Detect which cell encompasses the target text, then output its [x, y] center coordinate. 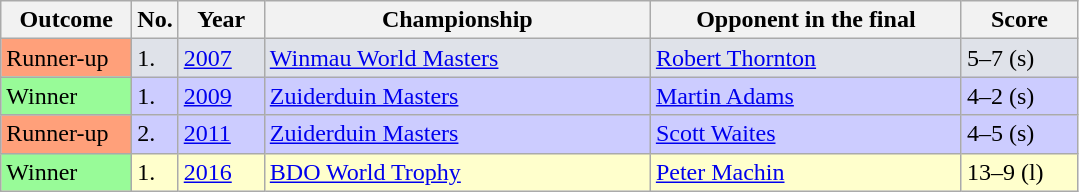
Martin Adams [806, 96]
13–9 (l) [1019, 172]
Year [221, 20]
2011 [221, 134]
No. [155, 20]
4–5 (s) [1019, 134]
Score [1019, 20]
2016 [221, 172]
Winmau World Masters [457, 58]
BDO World Trophy [457, 172]
Peter Machin [806, 172]
Outcome [66, 20]
Opponent in the final [806, 20]
2009 [221, 96]
Championship [457, 20]
2007 [221, 58]
5–7 (s) [1019, 58]
2. [155, 134]
4–2 (s) [1019, 96]
Scott Waites [806, 134]
Robert Thornton [806, 58]
